Scan for the cell matching the given text and deliver its (X, Y) coordinate at center. 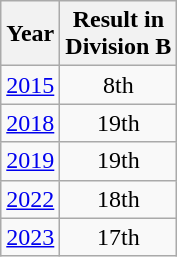
2015 (30, 85)
2023 (30, 237)
17th (118, 237)
Result inDivision B (118, 34)
2018 (30, 123)
8th (118, 85)
Year (30, 34)
18th (118, 199)
2019 (30, 161)
2022 (30, 199)
